Return the [X, Y] coordinate for the center point of the cell that contains the specified text.  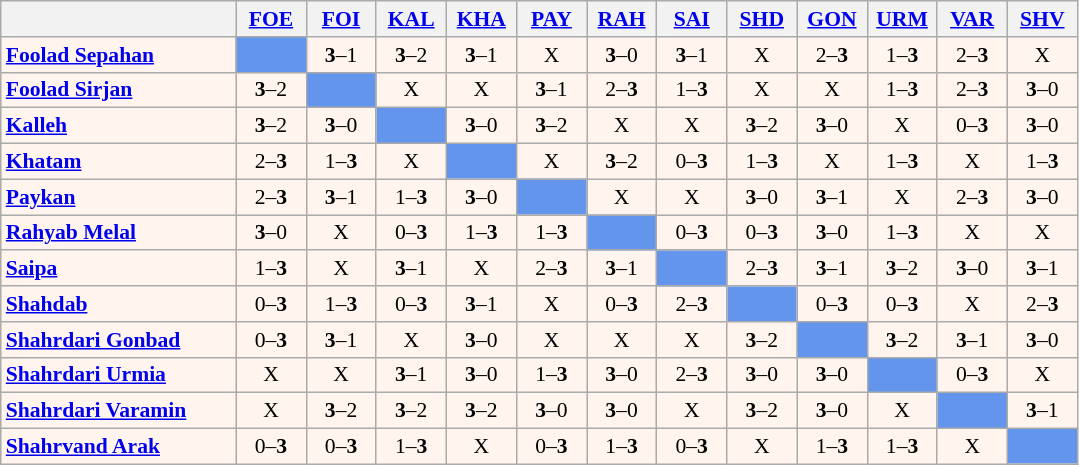
Rahyab Melal [118, 233]
SHD [762, 19]
FOE [271, 19]
Saipa [118, 269]
GON [832, 19]
Shahrdari Gonbad [118, 340]
Kalleh [118, 126]
Shahrdari Varamin [118, 411]
Shahdab [118, 304]
Shahrdari Urmia [118, 375]
SHV [1042, 19]
Paykan [118, 197]
RAH [621, 19]
Shahrvand Arak [118, 447]
Khatam [118, 162]
FOI [341, 19]
PAY [551, 19]
SAI [692, 19]
KAL [411, 19]
Foolad Sirjan [118, 90]
KHA [481, 19]
URM [902, 19]
VAR [972, 19]
Foolad Sepahan [118, 55]
